Search for the cell housing the specified text and yield its (X, Y) center coordinate. 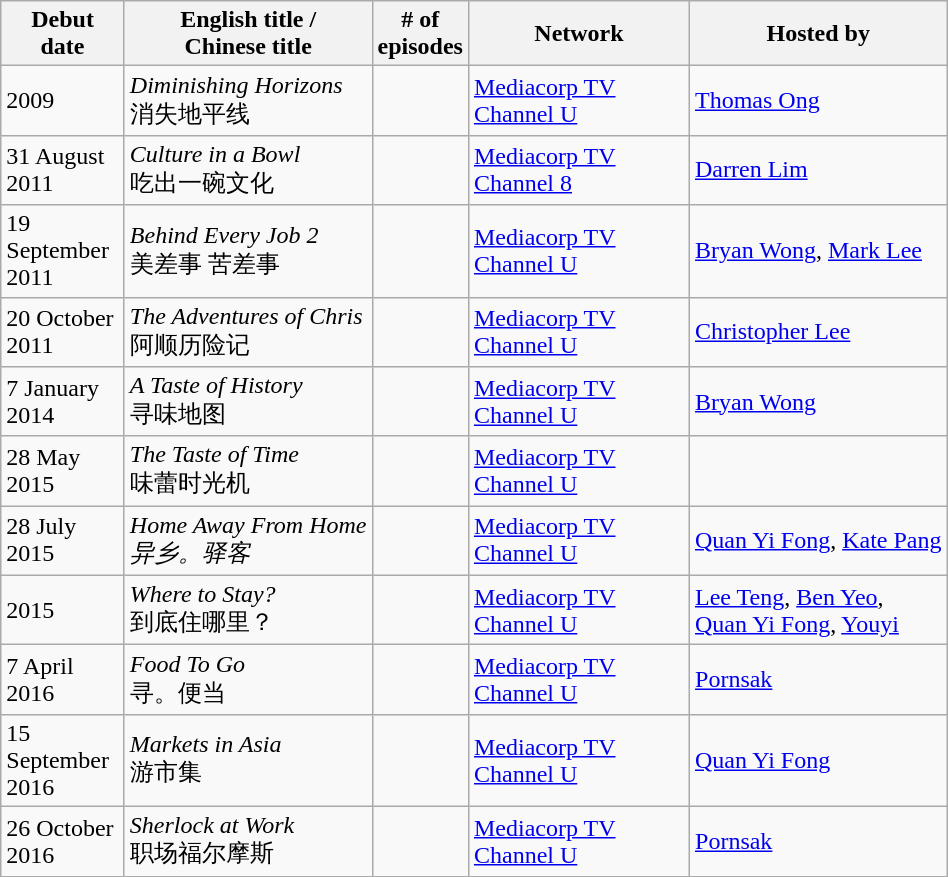
15 September 2016 (63, 760)
28 May 2015 (63, 471)
Mediacorp TV Channel 8 (578, 170)
20 October 2011 (63, 332)
2009 (63, 101)
Bryan Wong, Mark Lee (818, 251)
Where to Stay? 到底住哪里？ (248, 610)
Network (578, 34)
A Taste of History 寻味地图 (248, 402)
Markets in Asia 游市集 (248, 760)
# of episodes (420, 34)
Darren Lim (818, 170)
Culture in a Bowl 吃出一碗文化 (248, 170)
Sherlock at Work 职场福尔摩斯 (248, 841)
The Taste of Time 味蕾时光机 (248, 471)
Quan Yi Fong, Kate Pang (818, 541)
Home Away From Home 异乡。驿客 (248, 541)
Bryan Wong (818, 402)
Christopher Lee (818, 332)
The Adventures of Chris 阿顺历险记 (248, 332)
19 September 2011 (63, 251)
26 October 2016 (63, 841)
Behind Every Job 2 美差事 苦差事 (248, 251)
7 January 2014 (63, 402)
7 April 2016 (63, 680)
Food To Go 寻。便当 (248, 680)
28 July 2015 (63, 541)
Diminishing Horizons 消失地平线 (248, 101)
31 August 2011 (63, 170)
English title / Chinese title (248, 34)
Hosted by (818, 34)
2015 (63, 610)
Quan Yi Fong (818, 760)
Lee Teng, Ben Yeo, Quan Yi Fong, Youyi (818, 610)
Debut date (63, 34)
Thomas Ong (818, 101)
